From the cell containing the given text, extract its center point as [X, Y] coordinate. 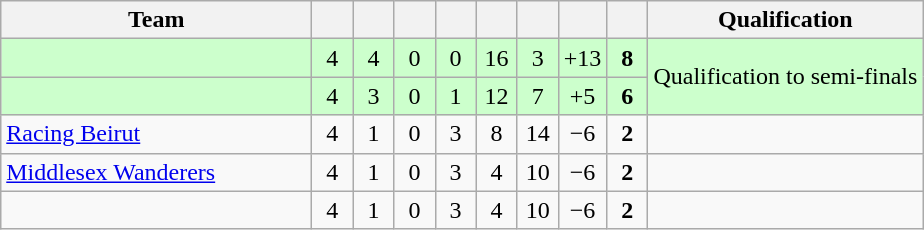
6 [628, 96]
Qualification [786, 20]
16 [496, 58]
12 [496, 96]
+13 [582, 58]
Qualification to semi-finals [786, 77]
Racing Beirut [156, 134]
+5 [582, 96]
7 [538, 96]
Middlesex Wanderers [156, 172]
Team [156, 20]
14 [538, 134]
